Scan for the cell matching the given text and deliver its [x, y] coordinate at center. 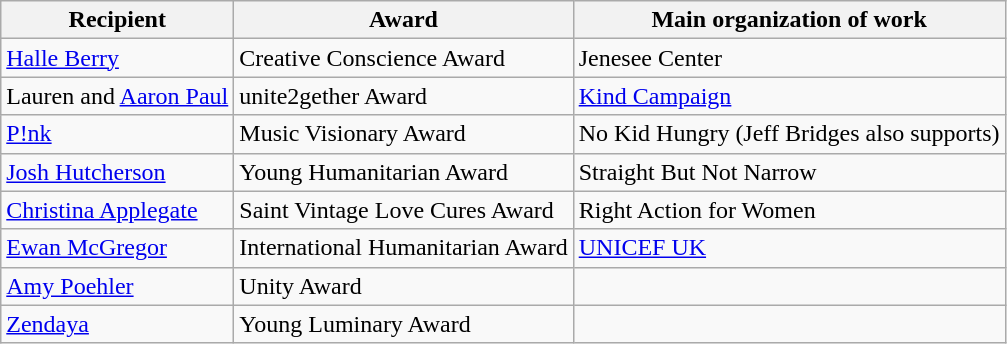
Halle Berry [118, 58]
Saint Vintage Love Cures Award [404, 210]
Right Action for Women [789, 210]
Josh Hutcherson [118, 172]
Amy Poehler [118, 286]
unite2gether Award [404, 96]
No Kid Hungry (Jeff Bridges also supports) [789, 134]
Lauren and Aaron Paul [118, 96]
Award [404, 20]
Straight But Not Narrow [789, 172]
UNICEF UK [789, 248]
International Humanitarian Award [404, 248]
Young Humanitarian Award [404, 172]
Main organization of work [789, 20]
Recipient [118, 20]
P!nk [118, 134]
Jenesee Center [789, 58]
Unity Award [404, 286]
Young Luminary Award [404, 324]
Creative Conscience Award [404, 58]
Zendaya [118, 324]
Christina Applegate [118, 210]
Kind Campaign [789, 96]
Ewan McGregor [118, 248]
Music Visionary Award [404, 134]
